Search for the cell housing the specified text and yield its (X, Y) center coordinate. 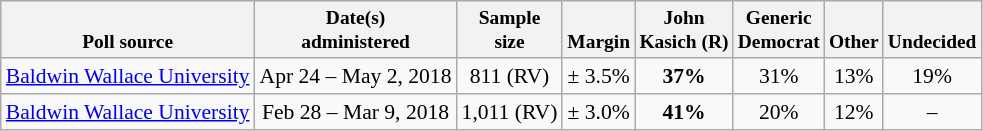
Other (854, 30)
811 (RV) (510, 76)
1,011 (RV) (510, 112)
Margin (598, 30)
JohnKasich (R) (684, 30)
Apr 24 – May 2, 2018 (356, 76)
Undecided (932, 30)
41% (684, 112)
GenericDemocrat (778, 30)
Feb 28 – Mar 9, 2018 (356, 112)
20% (778, 112)
37% (684, 76)
– (932, 112)
12% (854, 112)
Samplesize (510, 30)
31% (778, 76)
Poll source (128, 30)
13% (854, 76)
± 3.5% (598, 76)
Date(s)administered (356, 30)
± 3.0% (598, 112)
19% (932, 76)
